Locate the cell with the specified text and output its (x, y) center coordinate. 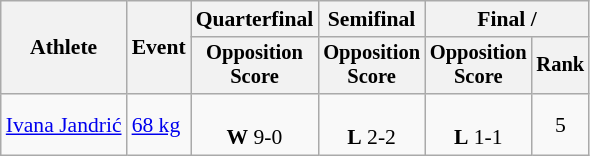
Ivana Jandrić (64, 124)
68 kg (159, 124)
W 9-0 (255, 124)
Final / (507, 19)
Event (159, 48)
L 2-2 (372, 124)
Rank (560, 66)
Quarterfinal (255, 19)
L 1-1 (478, 124)
Athlete (64, 48)
Semifinal (372, 19)
5 (560, 124)
